Pinpoint the cell where the given text exists, returning its [X, Y] midpoint coordinate. 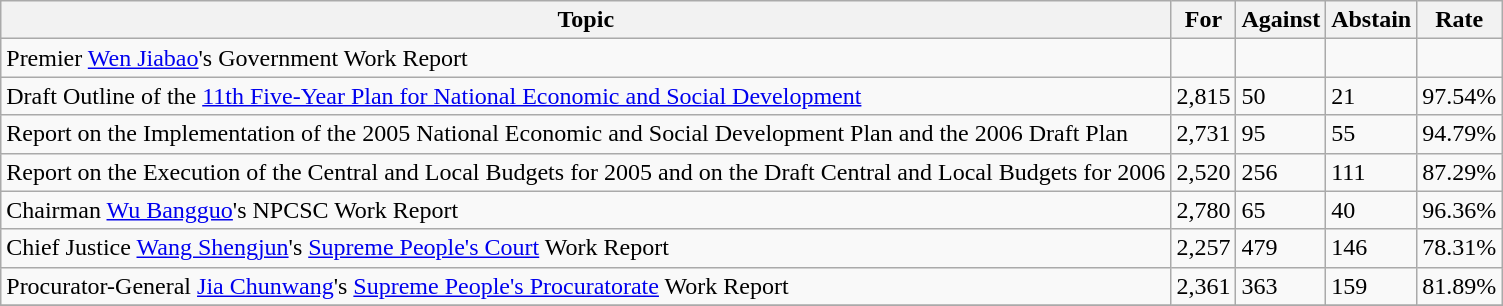
40 [1372, 210]
2,520 [1204, 172]
Against [1281, 20]
96.36% [1460, 210]
94.79% [1460, 134]
2,815 [1204, 96]
2,731 [1204, 134]
Premier Wen Jiabao's Government Work Report [586, 58]
87.29% [1460, 172]
Draft Outline of the 11th Five-Year Plan for National Economic and Social Development [586, 96]
Abstain [1372, 20]
111 [1372, 172]
479 [1281, 248]
256 [1281, 172]
50 [1281, 96]
81.89% [1460, 286]
For [1204, 20]
146 [1372, 248]
Report on the Execution of the Central and Local Budgets for 2005 and on the Draft Central and Local Budgets for 2006 [586, 172]
55 [1372, 134]
78.31% [1460, 248]
Topic [586, 20]
2,361 [1204, 286]
Chief Justice Wang Shengjun's Supreme People's Court Work Report [586, 248]
159 [1372, 286]
2,257 [1204, 248]
Chairman Wu Bangguo's NPCSC Work Report [586, 210]
2,780 [1204, 210]
65 [1281, 210]
Rate [1460, 20]
363 [1281, 286]
95 [1281, 134]
21 [1372, 96]
Report on the Implementation of the 2005 National Economic and Social Development Plan and the 2006 Draft Plan [586, 134]
Procurator-General Jia Chunwang's Supreme People's Procuratorate Work Report [586, 286]
97.54% [1460, 96]
